From the cell containing the given text, extract its center point as (X, Y) coordinate. 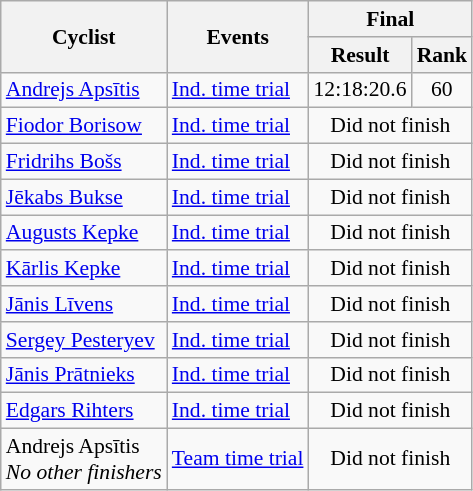
Result (360, 55)
Jēkabs Bukse (84, 197)
Cyclist (84, 36)
Sergey Pesteryev (84, 340)
Jānis Līvens (84, 304)
Andrejs Apsītis No other finishers (84, 460)
Kārlis Kepke (84, 269)
12:18:20.6 (360, 90)
Fiodor Borisow (84, 126)
Rank (442, 55)
Team time trial (238, 460)
Andrejs Apsītis (84, 90)
Jānis Prātnieks (84, 375)
Edgars Rihters (84, 411)
Events (238, 36)
60 (442, 90)
Final (390, 19)
Augusts Kepke (84, 233)
Fridrihs Bošs (84, 162)
